From the cell containing the given text, extract its center point as (X, Y) coordinate. 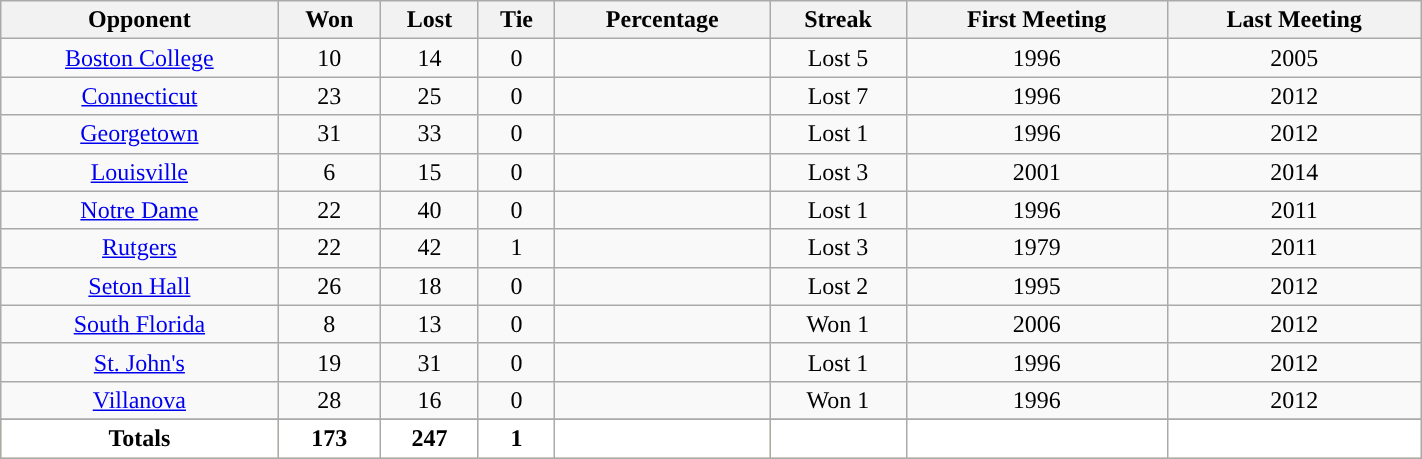
Louisville (140, 172)
2005 (1294, 58)
Georgetown (140, 134)
25 (430, 96)
Villanova (140, 400)
Lost 7 (838, 96)
Rutgers (140, 248)
Totals (140, 438)
28 (330, 400)
19 (330, 362)
15 (430, 172)
6 (330, 172)
14 (430, 58)
Connecticut (140, 96)
Percentage (662, 20)
2001 (1036, 172)
2014 (1294, 172)
South Florida (140, 324)
8 (330, 324)
1995 (1036, 286)
Opponent (140, 20)
Seton Hall (140, 286)
18 (430, 286)
1979 (1036, 248)
Streak (838, 20)
First Meeting (1036, 20)
247 (430, 438)
42 (430, 248)
Lost 2 (838, 286)
Notre Dame (140, 210)
Last Meeting (1294, 20)
173 (330, 438)
40 (430, 210)
Tie (516, 20)
St. John's (140, 362)
26 (330, 286)
Won (330, 20)
16 (430, 400)
Lost (430, 20)
23 (330, 96)
13 (430, 324)
2006 (1036, 324)
Boston College (140, 58)
33 (430, 134)
10 (330, 58)
Lost 5 (838, 58)
